Scan for the cell matching the given text and deliver its [X, Y] coordinate at center. 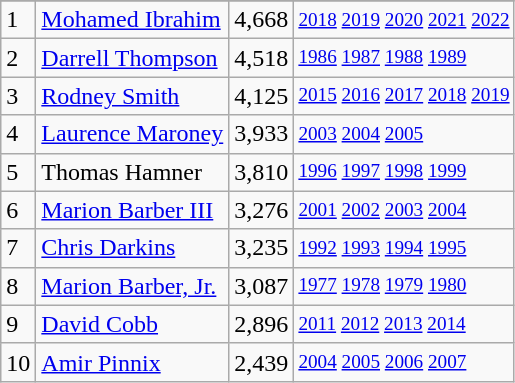
Chris Darkins [132, 248]
3,810 [262, 172]
3,276 [262, 210]
Rodney Smith [132, 96]
Amir Pinnix [132, 362]
3,087 [262, 286]
2018 2019 2020 2021 2022 [404, 20]
2004 2005 2006 2007 [404, 362]
3,933 [262, 134]
Laurence Maroney [132, 134]
1977 1978 1979 1980 [404, 286]
Thomas Hamner [132, 172]
2001 2002 2003 2004 [404, 210]
2 [18, 58]
1992 1993 1994 1995 [404, 248]
4 [18, 134]
Marion Barber III [132, 210]
2,439 [262, 362]
2003 2004 2005 [404, 134]
1 [18, 20]
8 [18, 286]
4,518 [262, 58]
1996 1997 1998 1999 [404, 172]
4,668 [262, 20]
10 [18, 362]
David Cobb [132, 324]
2,896 [262, 324]
3 [18, 96]
1986 1987 1988 1989 [404, 58]
Marion Barber, Jr. [132, 286]
Darrell Thompson [132, 58]
7 [18, 248]
5 [18, 172]
9 [18, 324]
4,125 [262, 96]
3,235 [262, 248]
2015 2016 2017 2018 2019 [404, 96]
6 [18, 210]
2011 2012 2013 2014 [404, 324]
Mohamed Ibrahim [132, 20]
